Return the (x, y) coordinate for the center point of the cell that contains the specified text.  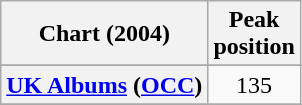
135 (254, 85)
Peakposition (254, 34)
UK Albums (OCC) (104, 85)
Chart (2004) (104, 34)
